Locate the cell with the specified text and output its [X, Y] center coordinate. 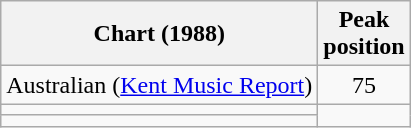
Chart (1988) [160, 34]
Australian (Kent Music Report) [160, 85]
75 [364, 85]
Peakposition [364, 34]
